Determine the (X, Y) coordinate at the center of the cell enclosing the given text.  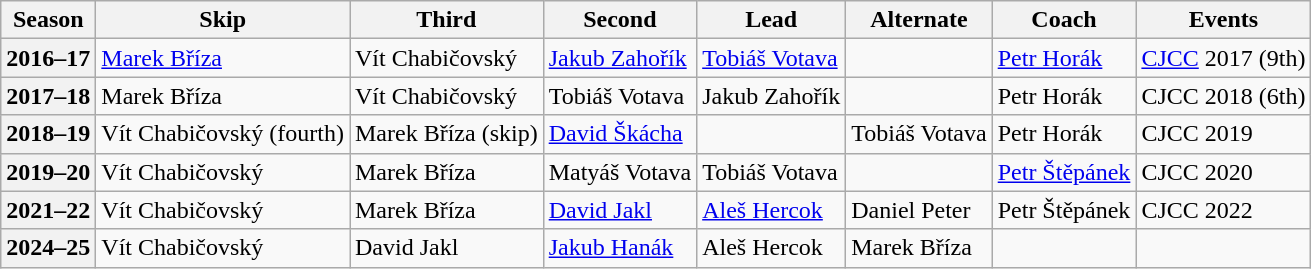
David Škácha (620, 134)
Jakub Hanák (620, 248)
Marek Bříza (skip) (447, 134)
Season (48, 20)
Coach (1064, 20)
Daniel Peter (919, 210)
CJCC 2019 (1224, 134)
Third (447, 20)
Vít Chabičovský (fourth) (223, 134)
Second (620, 20)
CJCC 2017 (9th) (1224, 58)
2018–19 (48, 134)
2021–22 (48, 210)
2017–18 (48, 96)
Matyáš Votava (620, 172)
Lead (772, 20)
CJCC 2018 (6th) (1224, 96)
Alternate (919, 20)
2016–17 (48, 58)
2024–25 (48, 248)
Skip (223, 20)
CJCC 2020 (1224, 172)
2019–20 (48, 172)
Events (1224, 20)
CJCC 2022 (1224, 210)
